Scan for the cell matching the given text and deliver its (X, Y) coordinate at center. 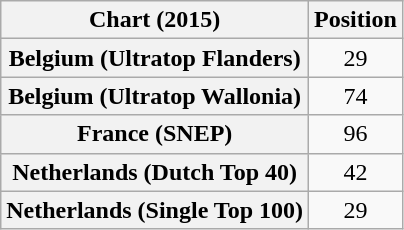
74 (356, 96)
Netherlands (Single Top 100) (155, 210)
Position (356, 20)
Belgium (Ultratop Wallonia) (155, 96)
42 (356, 172)
96 (356, 134)
Belgium (Ultratop Flanders) (155, 58)
Chart (2015) (155, 20)
Netherlands (Dutch Top 40) (155, 172)
France (SNEP) (155, 134)
